For the text-containing cell, return its midpoint in (x, y) coordinate format. 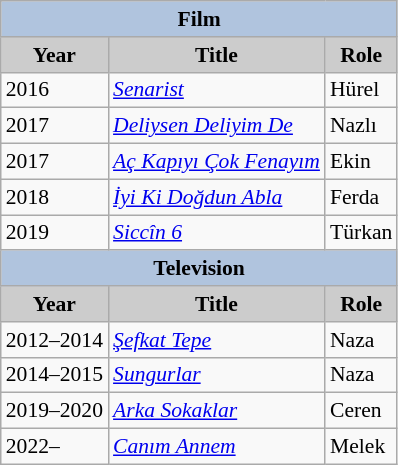
Şefkat Tepe (216, 340)
2018 (54, 197)
Sungurlar (216, 375)
Aç Kapıyı Çok Fenayım (216, 162)
2019 (54, 233)
Ekin (361, 162)
Ceren (361, 411)
2014–2015 (54, 375)
Television (200, 269)
Film (200, 19)
Nazlı (361, 126)
Hürel (361, 90)
Ferda (361, 197)
2019–2020 (54, 411)
Senarist (216, 90)
İyi Ki Doğdun Abla (216, 197)
Siccîn 6 (216, 233)
2016 (54, 90)
Türkan (361, 233)
Deliysen Deliyim De (216, 126)
Melek (361, 447)
Arka Sokaklar (216, 411)
Canım Annem (216, 447)
2022– (54, 447)
2012–2014 (54, 340)
